Locate the cell with the specified text and output its [X, Y] center coordinate. 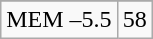
58 [134, 20]
MEM –5.5 [59, 20]
